From the cell containing the given text, extract its center point as [x, y] coordinate. 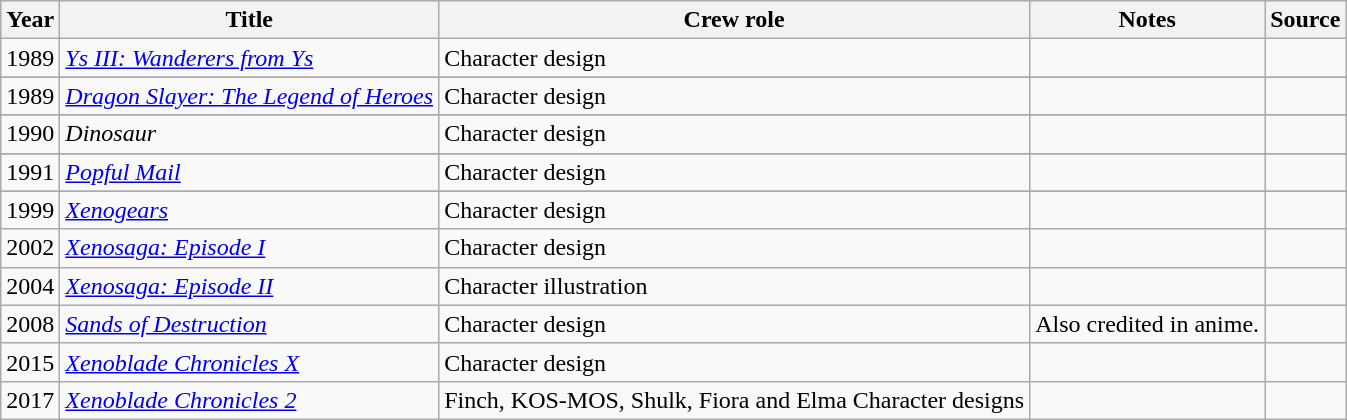
Dinosaur [250, 134]
2008 [30, 324]
Dragon Slayer: The Legend of Heroes [250, 96]
Sands of Destruction [250, 324]
2002 [30, 248]
Xenosaga: Episode I [250, 248]
Notes [1148, 20]
Xenoblade Chronicles 2 [250, 400]
Popful Mail [250, 172]
1990 [30, 134]
Also credited in anime. [1148, 324]
Year [30, 20]
Source [1306, 20]
Title [250, 20]
Xenoblade Chronicles X [250, 362]
2004 [30, 286]
1999 [30, 210]
1991 [30, 172]
Finch, KOS-MOS, Shulk, Fiora and Elma Character designs [734, 400]
Xenosaga: Episode II [250, 286]
Crew role [734, 20]
2015 [30, 362]
Ys III: Wanderers from Ys [250, 58]
Xenogears [250, 210]
Character illustration [734, 286]
2017 [30, 400]
